Extract the [x, y] coordinate from the center of the cell holding the provided text.  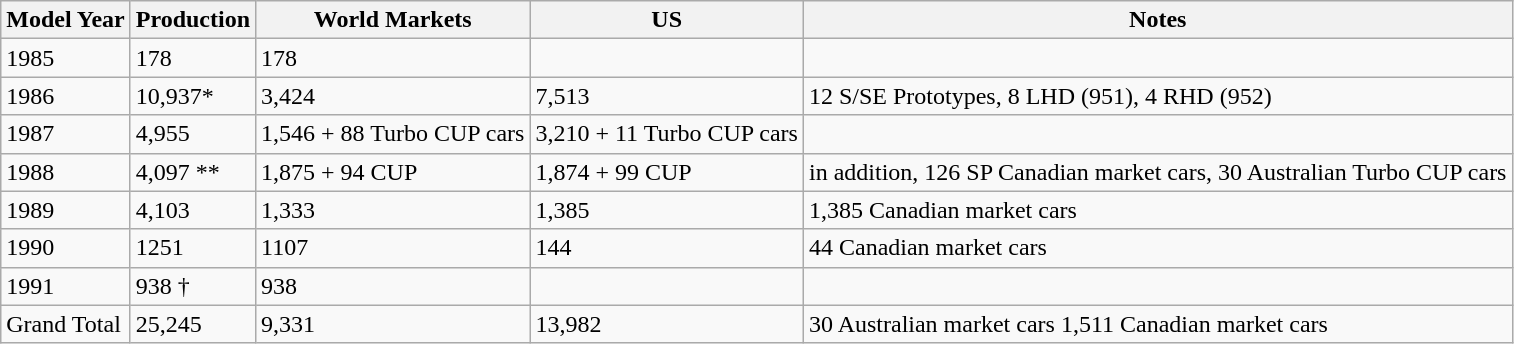
12 S/SE Prototypes, 8 LHD (951), 4 RHD (952) [1158, 96]
1988 [66, 172]
10,937* [192, 96]
25,245 [192, 324]
World Markets [393, 20]
1,385 Canadian market cars [1158, 210]
in addition, 126 SP Canadian market cars, 30 Australian Turbo CUP cars [1158, 172]
1986 [66, 96]
1,875 + 94 CUP [393, 172]
1,385 [667, 210]
4,097 ** [192, 172]
1990 [66, 248]
44 Canadian market cars [1158, 248]
144 [667, 248]
3,210 + 11 Turbo CUP cars [667, 134]
1,333 [393, 210]
1987 [66, 134]
9,331 [393, 324]
7,513 [667, 96]
1985 [66, 58]
US [667, 20]
1,874 + 99 CUP [667, 172]
13,982 [667, 324]
4,955 [192, 134]
938 † [192, 286]
1991 [66, 286]
938 [393, 286]
Model Year [66, 20]
30 Australian market cars 1,511 Canadian market cars [1158, 324]
3,424 [393, 96]
Production [192, 20]
4,103 [192, 210]
1107 [393, 248]
Notes [1158, 20]
Grand Total [66, 324]
1989 [66, 210]
1251 [192, 248]
1,546 + 88 Turbo CUP cars [393, 134]
